Output the (x, y) coordinate of the center of the cell containing the given text.  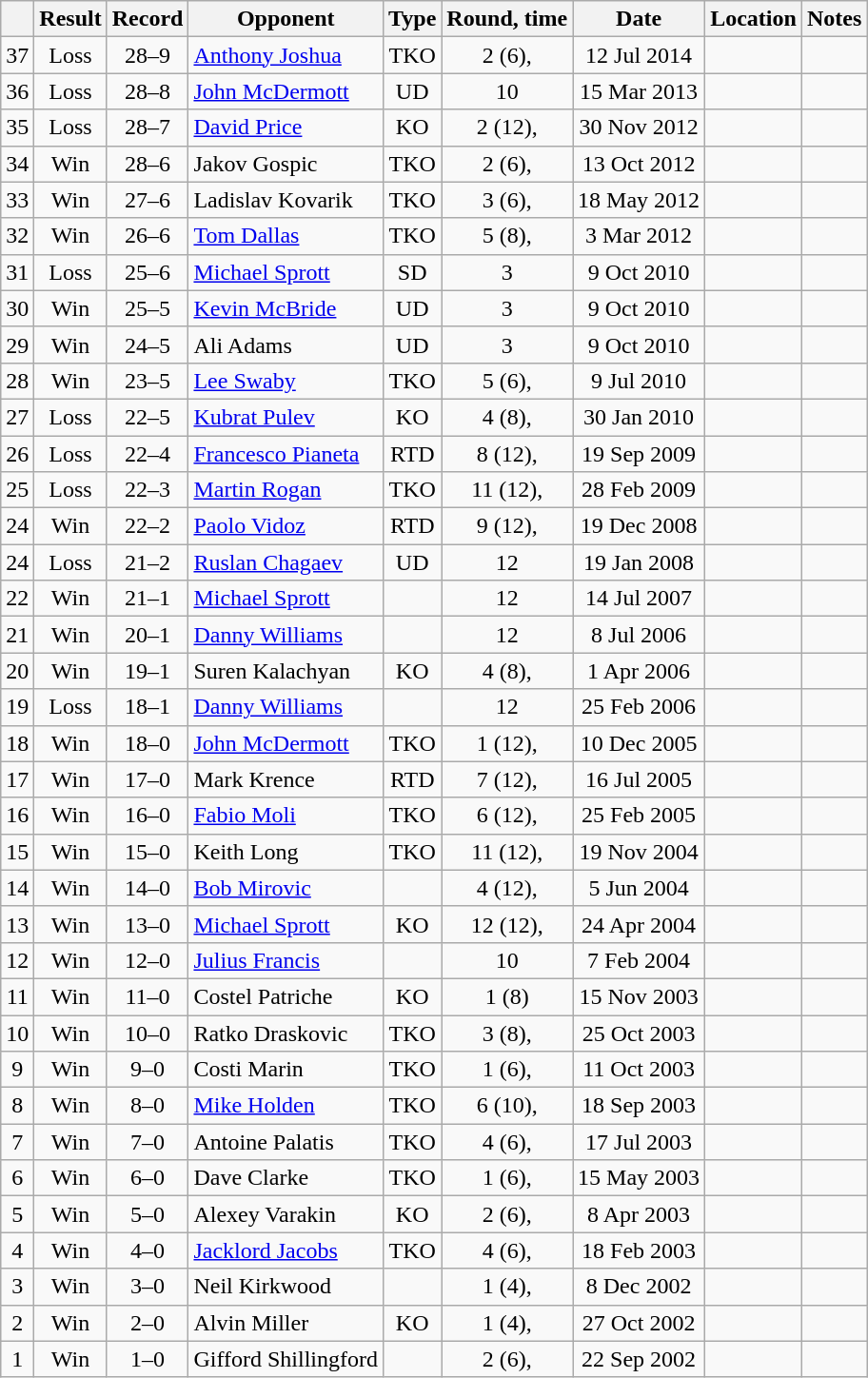
3 Mar 2012 (640, 236)
3 (6), (507, 200)
2 (12), (507, 128)
11 Oct 2003 (640, 1070)
15 May 2003 (640, 1178)
Opponent (286, 19)
17–0 (148, 779)
16 Jul 2005 (640, 779)
Jakov Gospic (286, 164)
8 Dec 2002 (640, 1287)
25–5 (148, 308)
2 (17, 1323)
28–7 (148, 128)
1 (8) (507, 996)
1 (17, 1359)
3–0 (148, 1287)
4 (17, 1250)
26 (17, 454)
19 (17, 707)
5–0 (148, 1214)
3 (8), (507, 1033)
15 (17, 852)
23–5 (148, 381)
19 Sep 2009 (640, 454)
Julius Francis (286, 960)
18–1 (148, 707)
8 Jul 2006 (640, 635)
7 (17, 1142)
8 (17, 1106)
10 Dec 2005 (640, 743)
Kevin McBride (286, 308)
22–4 (148, 454)
33 (17, 200)
Gifford Shillingford (286, 1359)
Suren Kalachyan (286, 671)
Anthony Joshua (286, 55)
28 (17, 381)
Date (640, 19)
5 Jun 2004 (640, 888)
19 Jan 2008 (640, 562)
Martin Rogan (286, 490)
1–0 (148, 1359)
9 (12), (507, 526)
6 (17, 1178)
28 Feb 2009 (640, 490)
19 Nov 2004 (640, 852)
30 (17, 308)
21–1 (148, 599)
1 Apr 2006 (640, 671)
9–0 (148, 1070)
15 Nov 2003 (640, 996)
Francesco Pianeta (286, 454)
27 Oct 2002 (640, 1323)
Ali Adams (286, 344)
28–9 (148, 55)
Dave Clarke (286, 1178)
24–5 (148, 344)
19 Dec 2008 (640, 526)
1 (12), (507, 743)
24 Apr 2004 (640, 924)
Mark Krence (286, 779)
13–0 (148, 924)
18–0 (148, 743)
22–5 (148, 417)
5 (17, 1214)
Round, time (507, 19)
Tom Dallas (286, 236)
17 (17, 779)
Jacklord Jacobs (286, 1250)
16–0 (148, 816)
Record (148, 19)
7–0 (148, 1142)
35 (17, 128)
18 Feb 2003 (640, 1250)
21–2 (148, 562)
14–0 (148, 888)
12 Jul 2014 (640, 55)
30 Nov 2012 (640, 128)
Bob Mirovic (286, 888)
36 (17, 91)
19–1 (148, 671)
18 Sep 2003 (640, 1106)
9 (17, 1070)
7 Feb 2004 (640, 960)
27–6 (148, 200)
6–0 (148, 1178)
Alexey Varakin (286, 1214)
David Price (286, 128)
Result (70, 19)
8–0 (148, 1106)
4 (12), (507, 888)
28–6 (148, 164)
5 (6), (507, 381)
25 Feb 2005 (640, 816)
34 (17, 164)
30 Jan 2010 (640, 417)
26–6 (148, 236)
6 (12), (507, 816)
18 May 2012 (640, 200)
Antoine Palatis (286, 1142)
11 (17, 996)
Notes (834, 19)
Ratko Draskovic (286, 1033)
10–0 (148, 1033)
12 (12), (507, 924)
20–1 (148, 635)
Ruslan Chagaev (286, 562)
32 (17, 236)
22–3 (148, 490)
Costi Marin (286, 1070)
13 Oct 2012 (640, 164)
15–0 (148, 852)
Alvin Miller (286, 1323)
Mike Holden (286, 1106)
Type (413, 19)
Location (754, 19)
28–8 (148, 91)
25 Oct 2003 (640, 1033)
Keith Long (286, 852)
22 Sep 2002 (640, 1359)
8 (12), (507, 454)
16 (17, 816)
22–2 (148, 526)
25–6 (148, 272)
9 Jul 2010 (640, 381)
13 (17, 924)
25 (17, 490)
2–0 (148, 1323)
6 (10), (507, 1106)
7 (12), (507, 779)
37 (17, 55)
17 Jul 2003 (640, 1142)
4–0 (148, 1250)
20 (17, 671)
18 (17, 743)
Lee Swaby (286, 381)
29 (17, 344)
Neil Kirkwood (286, 1287)
SD (413, 272)
Ladislav Kovarik (286, 200)
11–0 (148, 996)
21 (17, 635)
14 (17, 888)
Paolo Vidoz (286, 526)
Kubrat Pulev (286, 417)
14 Jul 2007 (640, 599)
5 (8), (507, 236)
31 (17, 272)
25 Feb 2006 (640, 707)
27 (17, 417)
22 (17, 599)
8 Apr 2003 (640, 1214)
12–0 (148, 960)
Costel Patriche (286, 996)
Fabio Moli (286, 816)
15 Mar 2013 (640, 91)
